Search for the cell housing the specified text and yield its (X, Y) center coordinate. 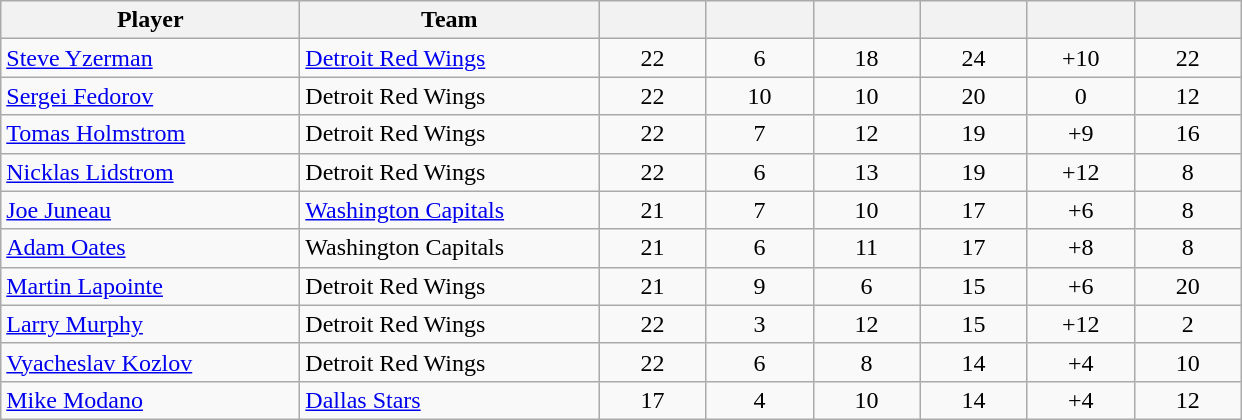
18 (866, 58)
Larry Murphy (150, 324)
Mike Modano (150, 400)
+10 (1080, 58)
Joe Juneau (150, 210)
2 (1188, 324)
24 (974, 58)
Tomas Holmstrom (150, 134)
+8 (1080, 248)
0 (1080, 96)
Adam Oates (150, 248)
13 (866, 172)
Vyacheslav Kozlov (150, 362)
+9 (1080, 134)
Sergei Fedorov (150, 96)
16 (1188, 134)
Steve Yzerman (150, 58)
Player (150, 20)
Team (450, 20)
Nicklas Lidstrom (150, 172)
3 (760, 324)
9 (760, 286)
4 (760, 400)
11 (866, 248)
Dallas Stars (450, 400)
Martin Lapointe (150, 286)
